Output the (x, y) coordinate of the center of the cell containing the given text.  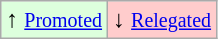
↑ Promoted (54, 20)
↓ Relegated (162, 20)
